Pinpoint the cell where the given text exists, returning its [x, y] midpoint coordinate. 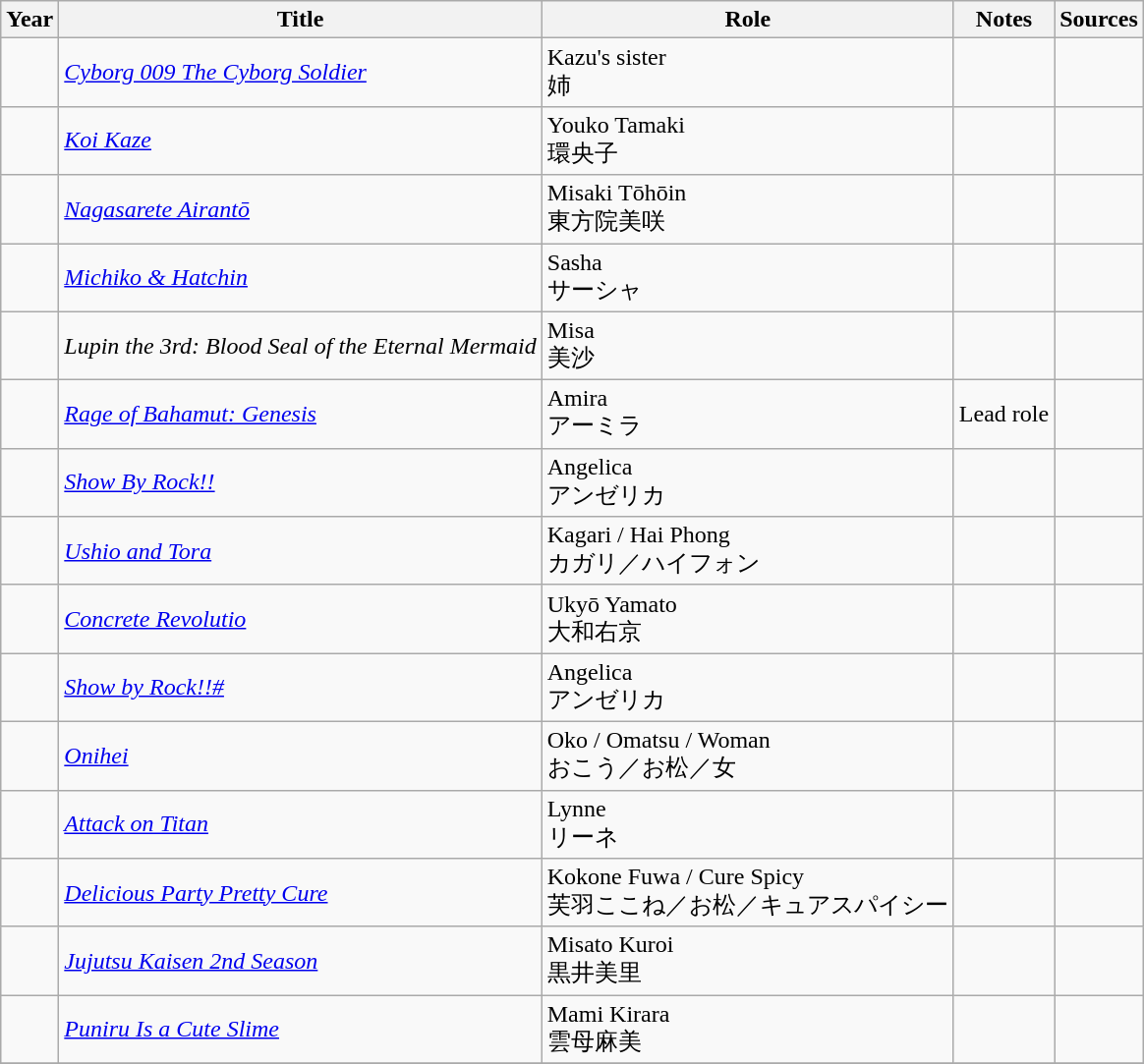
Sashaサーシャ [747, 278]
Amiraアーミラ [747, 415]
Michiko & Hatchin [301, 278]
Onihei [301, 756]
Nagasarete Airantō [301, 209]
Lupin the 3rd: Blood Seal of the Eternal Mermaid [301, 346]
Misa美沙 [747, 346]
Kazu's sister姉 [747, 73]
Koi Kaze [301, 140]
Cyborg 009 The Cyborg Soldier [301, 73]
Ushio and Tora [301, 551]
Kokone Fuwa / Cure Spicy芙羽ここね／お松／キュアスパイシー [747, 893]
Title [301, 20]
Lead role [1003, 415]
Misaki Tōhōin東方院美咲 [747, 209]
Kagari / Hai Phongカガリ／ハイフォン [747, 551]
Misato Kuroi黒井美里 [747, 961]
Sources [1099, 20]
Year [29, 20]
Attack on Titan [301, 824]
Role [747, 20]
Oko / Omatsu / Womanおこう／お松／女 [747, 756]
Notes [1003, 20]
Concrete Revolutio [301, 619]
Show by Rock!!# [301, 688]
Lynneリーネ [747, 824]
Rage of Bahamut: Genesis [301, 415]
Jujutsu Kaisen 2nd Season [301, 961]
Youko Tamaki環央子 [747, 140]
Show By Rock!! [301, 482]
Puniru Is a Cute Slime [301, 1030]
Ukyō Yamato大和右京 [747, 619]
Delicious Party Pretty Cure [301, 893]
Mami Kirara雲母麻美 [747, 1030]
